Identify which cell holds the provided text, then report its (x, y) central coordinate. 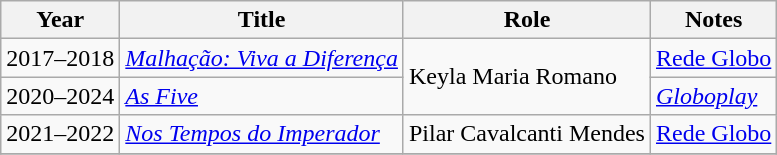
Role (526, 20)
Globoplay (713, 96)
2017–2018 (60, 58)
Notes (713, 20)
Pilar Cavalcanti Mendes (526, 134)
As Five (262, 96)
Title (262, 20)
2021–2022 (60, 134)
2020–2024 (60, 96)
Year (60, 20)
Malhação: Viva a Diferença (262, 58)
Keyla Maria Romano (526, 77)
Nos Tempos do Imperador (262, 134)
